Locate the cell with the specified text and output its (X, Y) center coordinate. 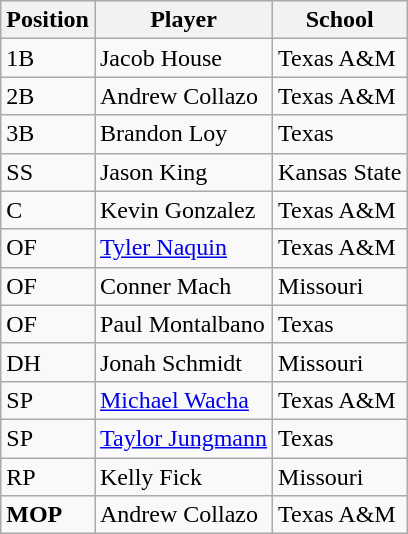
1B (48, 58)
SS (48, 172)
Jason King (183, 172)
2B (48, 96)
Kevin Gonzalez (183, 210)
MOP (48, 515)
Paul Montalbano (183, 324)
Position (48, 20)
C (48, 210)
Player (183, 20)
Kelly Fick (183, 477)
School (340, 20)
Conner Mach (183, 286)
DH (48, 362)
Brandon Loy (183, 134)
Jacob House (183, 58)
3B (48, 134)
RP (48, 477)
Tyler Naquin (183, 248)
Taylor Jungmann (183, 438)
Michael Wacha (183, 400)
Kansas State (340, 172)
Jonah Schmidt (183, 362)
